Find where the given text appears and provide that cell's center as (X, Y) coordinate. 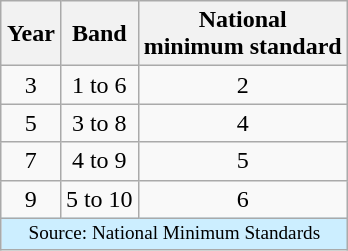
Nationalminimum standard (242, 34)
Band (99, 34)
4 to 9 (99, 161)
2 (242, 85)
1 to 6 (99, 85)
7 (30, 161)
6 (242, 199)
9 (30, 199)
Year (30, 34)
Source: National Minimum Standards (174, 234)
4 (242, 123)
3 to 8 (99, 123)
3 (30, 85)
5 to 10 (99, 199)
